For the text-containing cell, return its midpoint in (x, y) coordinate format. 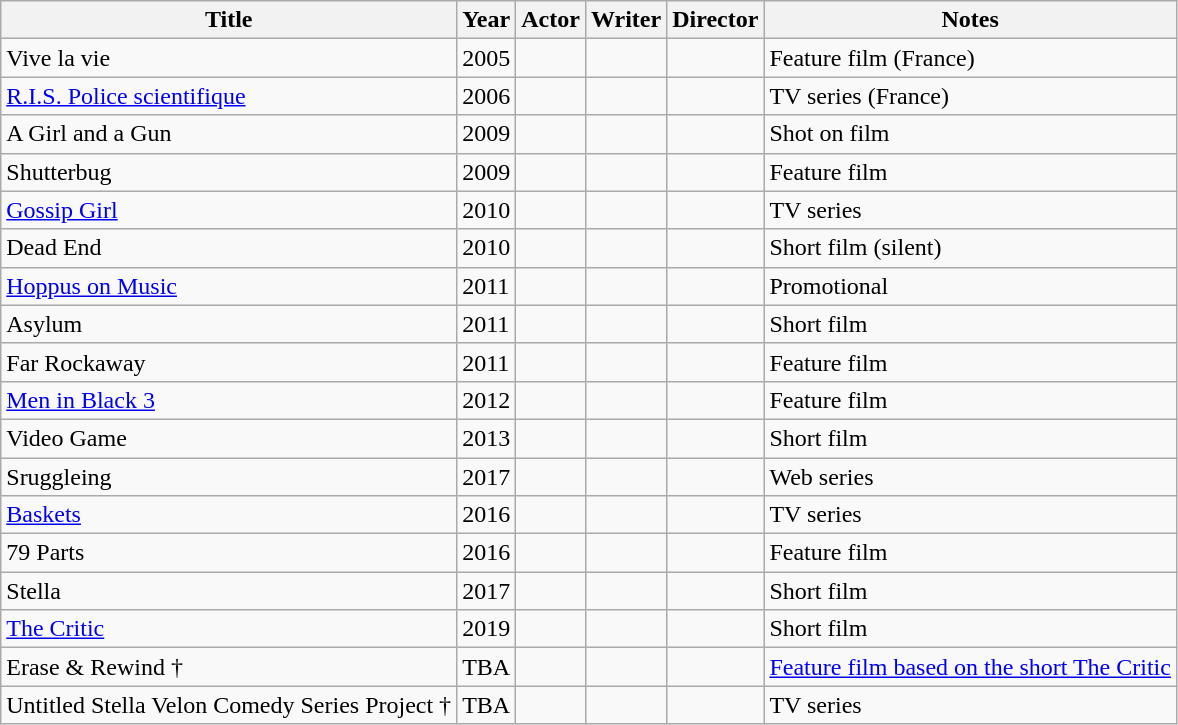
Feature film (France) (970, 58)
Feature film based on the short The Critic (970, 667)
Baskets (229, 515)
TV series (France) (970, 96)
Dead End (229, 248)
Short film (silent) (970, 248)
Web series (970, 477)
Notes (970, 20)
2006 (486, 96)
Vive la vie (229, 58)
R.I.S. Police scientifique (229, 96)
Actor (551, 20)
79 Parts (229, 553)
A Girl and a Gun (229, 134)
Video Game (229, 438)
Shot on film (970, 134)
2013 (486, 438)
Men in Black 3 (229, 400)
Untitled Stella Velon Comedy Series Project † (229, 705)
Promotional (970, 286)
Director (716, 20)
Erase & Rewind † (229, 667)
The Critic (229, 629)
Stella (229, 591)
Hoppus on Music (229, 286)
Title (229, 20)
2005 (486, 58)
2019 (486, 629)
Year (486, 20)
Gossip Girl (229, 210)
2012 (486, 400)
Far Rockaway (229, 362)
Asylum (229, 324)
Writer (626, 20)
Shutterbug (229, 172)
Sruggleing (229, 477)
